Capture the cell that displays the provided text and extract its (X, Y) central coordinate. 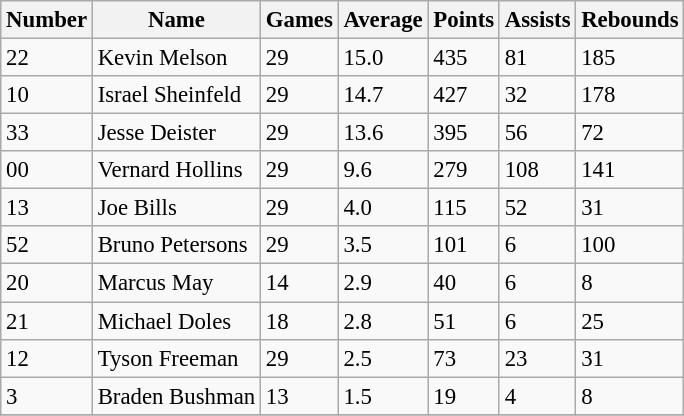
13.6 (383, 133)
3.5 (383, 245)
185 (630, 58)
22 (47, 58)
2.8 (383, 321)
Jesse Deister (176, 133)
279 (464, 170)
20 (47, 283)
Points (464, 20)
108 (537, 170)
Marcus May (176, 283)
25 (630, 321)
Bruno Petersons (176, 245)
Michael Doles (176, 321)
427 (464, 95)
435 (464, 58)
Israel Sheinfeld (176, 95)
18 (299, 321)
33 (47, 133)
178 (630, 95)
19 (464, 396)
21 (47, 321)
1.5 (383, 396)
115 (464, 208)
Average (383, 20)
Games (299, 20)
2.5 (383, 358)
23 (537, 358)
141 (630, 170)
3 (47, 396)
Rebounds (630, 20)
51 (464, 321)
14 (299, 283)
10 (47, 95)
81 (537, 58)
101 (464, 245)
4.0 (383, 208)
00 (47, 170)
2.9 (383, 283)
Braden Bushman (176, 396)
73 (464, 358)
40 (464, 283)
Tyson Freeman (176, 358)
Kevin Melson (176, 58)
14.7 (383, 95)
32 (537, 95)
4 (537, 396)
56 (537, 133)
9.6 (383, 170)
Number (47, 20)
12 (47, 358)
Vernard Hollins (176, 170)
100 (630, 245)
Name (176, 20)
Assists (537, 20)
Joe Bills (176, 208)
395 (464, 133)
15.0 (383, 58)
72 (630, 133)
